Determine the [X, Y] coordinate at the center of the cell enclosing the given text.  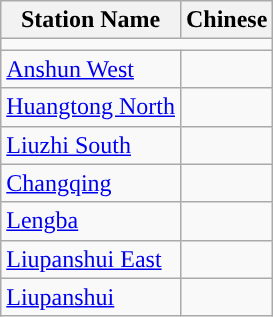
Huangtong North [91, 107]
Liupanshui [91, 297]
Lengba [91, 221]
Changqing [91, 183]
Liuzhi South [91, 145]
Anshun West [91, 69]
Station Name [91, 20]
Chinese [226, 20]
Liupanshui East [91, 259]
